Capture the cell that displays the provided text and extract its (x, y) central coordinate. 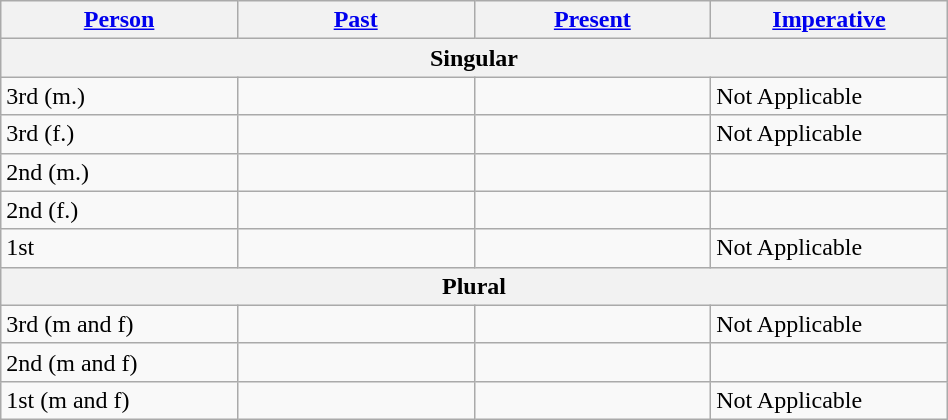
1st (m and f) (120, 400)
1st (120, 248)
3rd (m and f) (120, 324)
Present (592, 20)
2nd (m.) (120, 172)
Person (120, 20)
3rd (m.) (120, 96)
Past (356, 20)
Singular (474, 58)
3rd (f.) (120, 134)
Plural (474, 286)
2nd (f.) (120, 210)
2nd (m and f) (120, 362)
Imperative (830, 20)
